Determine the [x, y] coordinate at the center of the cell enclosing the given text.  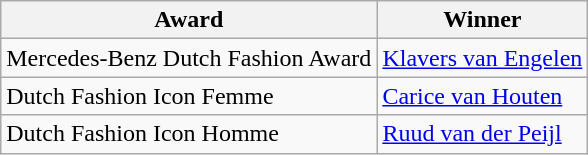
Dutch Fashion Icon Homme [189, 134]
Mercedes-Benz Dutch Fashion Award [189, 58]
Winner [482, 20]
Carice van Houten [482, 96]
Dutch Fashion Icon Femme [189, 96]
Ruud van der Peijl [482, 134]
Award [189, 20]
Klavers van Engelen [482, 58]
